Output the [X, Y] coordinate of the center of the cell containing the given text.  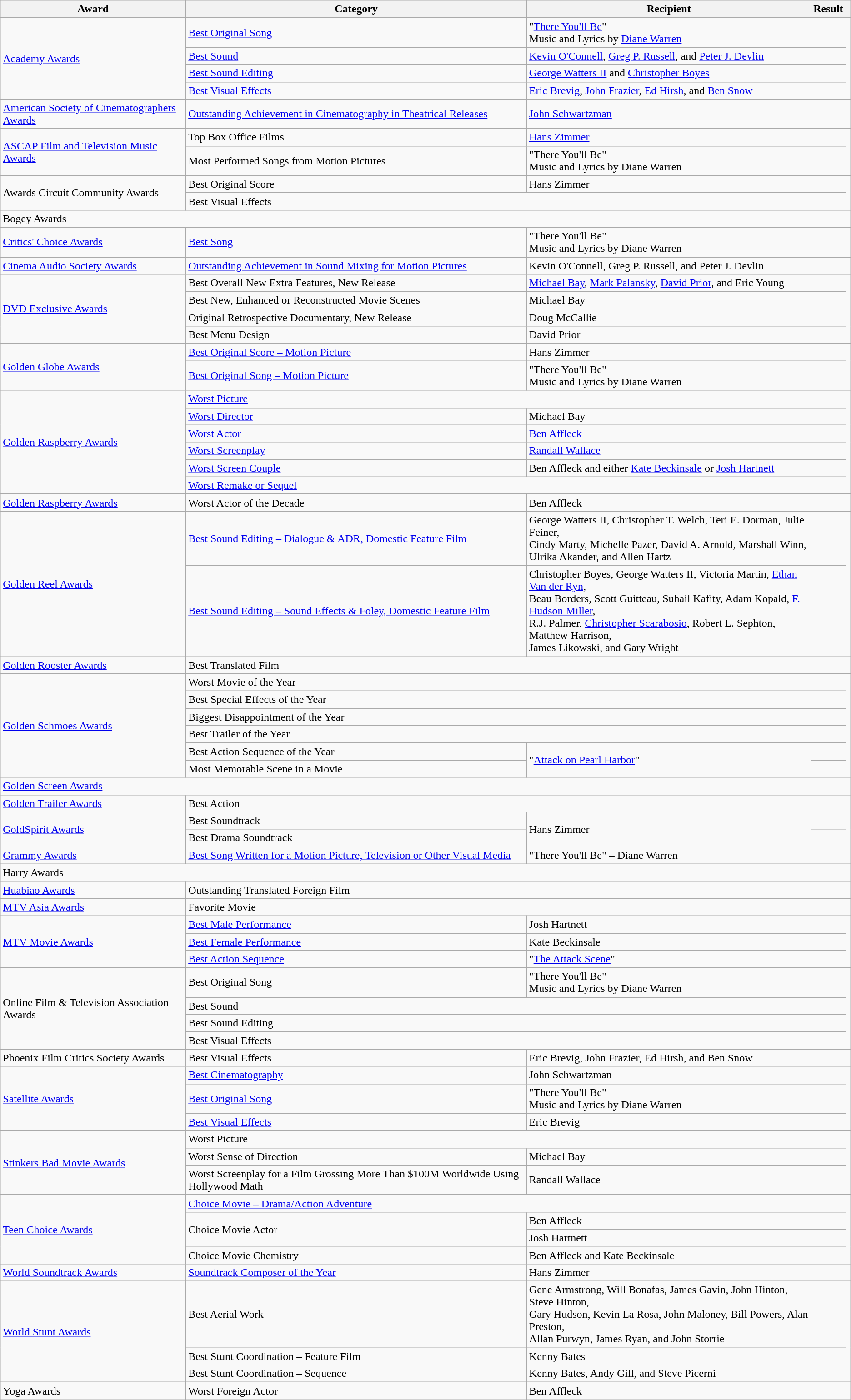
American Society of Cinematographers Awards [93, 114]
Huabiao Awards [93, 890]
Grammy Awards [93, 855]
Cinema Audio Society Awards [93, 266]
Doug McCallie [668, 318]
Kate Beckinsale [668, 942]
Eric Brevig [668, 1122]
Soundtrack Composer of the Year [356, 1273]
Worst Actor of the Decade [356, 503]
Best Trailer of the Year [498, 734]
Most Performed Songs from Motion Pictures [356, 161]
Worst Screenplay for a Film Grossing More Than $100M Worldwide Using Hollywood Math [356, 1180]
Worst Movie of the Year [498, 683]
GoldSpirit Awards [93, 829]
Outstanding Achievement in Sound Mixing for Motion Pictures [356, 266]
Best Original Song – Motion Picture [356, 375]
Academy Awards [93, 58]
Worst Remake or Sequel [498, 485]
"Attack on Pearl Harbor" [668, 760]
Ben Affleck and Kate Beckinsale [668, 1256]
Choice Movie – Drama/Action Adventure [498, 1203]
Best Translated Film [498, 665]
Golden Screen Awards [405, 786]
Result [828, 9]
Best Original Score [356, 184]
Worst Screenplay [356, 451]
Best Action [498, 803]
Best Action Sequence of the Year [356, 752]
David Prior [668, 335]
Category [356, 9]
Best Drama Soundtrack [356, 838]
MTV Movie Awards [93, 942]
Best Special Effects of the Year [498, 700]
Critics' Choice Awards [93, 242]
Online Film & Television Association Awards [93, 1009]
"The Attack Scene" [668, 959]
Best Original Score – Motion Picture [356, 352]
Outstanding Translated Foreign Film [498, 890]
Worst Actor [356, 433]
World Stunt Awards [93, 1332]
Worst Foreign Actor [356, 1391]
George Watters II and Christopher Boyes [668, 73]
Golden Globe Awards [93, 367]
Awards Circuit Community Awards [93, 193]
Yoga Awards [93, 1391]
Michael Bay, Mark Palansky, David Prior, and Eric Young [668, 283]
Choice Movie Chemistry [356, 1256]
Best Action Sequence [356, 959]
Worst Screen Couple [356, 468]
"There You'll Be" – Diane Warren [668, 855]
Teen Choice Awards [93, 1229]
Best Stunt Coordination – Feature Film [356, 1356]
Best Song Written for a Motion Picture, Television or Other Visual Media [356, 855]
Choice Movie Actor [356, 1229]
Best Overall New Extra Features, New Release [356, 283]
Golden Schmoes Awards [93, 726]
Worst Sense of Direction [356, 1156]
Kenny Bates [668, 1356]
Outstanding Achievement in Cinematography in Theatrical Releases [356, 114]
Best Sound Editing – Dialogue & ADR, Domestic Feature Film [356, 538]
Best New, Enhanced or Reconstructed Movie Scenes [356, 300]
Stinkers Bad Movie Awards [93, 1162]
Most Memorable Scene in a Movie [356, 769]
Satellite Awards [93, 1099]
Golden Rooster Awards [93, 665]
Best Male Performance [356, 924]
Phoenix Film Critics Society Awards [93, 1058]
Best Sound Editing – Sound Effects & Foley, Domestic Feature Film [356, 611]
Best Menu Design [356, 335]
Best Song [356, 242]
Golden Reel Awards [93, 583]
Best Soundtrack [356, 821]
Best Stunt Coordination – Sequence [356, 1374]
Bogey Awards [405, 219]
Favorite Movie [498, 907]
Worst Director [356, 416]
Best Cinematography [356, 1075]
Recipient [668, 9]
Harry Awards [405, 872]
World Soundtrack Awards [93, 1273]
Biggest Disappointment of the Year [498, 717]
ASCAP Film and Television Music Awards [93, 152]
Golden Trailer Awards [93, 803]
Best Aerial Work [356, 1315]
DVD Exclusive Awards [93, 309]
Best Female Performance [356, 942]
MTV Asia Awards [93, 907]
Ben Affleck and either Kate Beckinsale or Josh Hartnett [668, 468]
Original Retrospective Documentary, New Release [356, 318]
Top Box Office Films [356, 137]
Kenny Bates, Andy Gill, and Steve Picerni [668, 1374]
Award [93, 9]
